From the cell containing the given text, extract its center point as (x, y) coordinate. 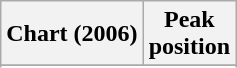
Chart (2006) (72, 34)
Peakposition (189, 34)
